Pinpoint the cell where the given text exists, returning its [X, Y] midpoint coordinate. 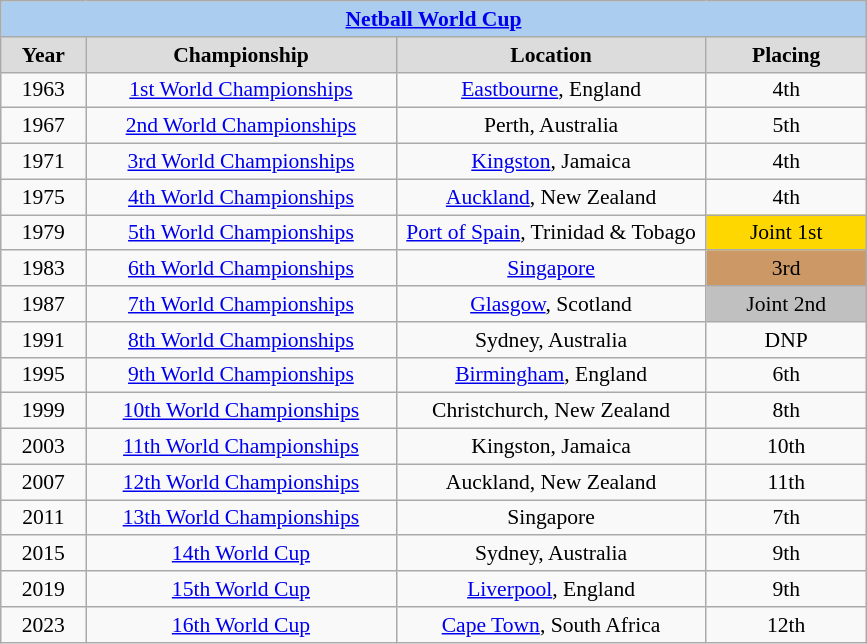
2019 [44, 589]
9th World Championships [241, 375]
1983 [44, 269]
2015 [44, 554]
Netball World Cup [434, 19]
Cape Town, South Africa [551, 625]
2011 [44, 518]
Liverpool, England [551, 589]
5th [786, 126]
DNP [786, 340]
Year [44, 55]
Location [551, 55]
3rd [786, 269]
Birmingham, England [551, 375]
15th World Cup [241, 589]
2023 [44, 625]
1979 [44, 233]
1963 [44, 90]
5th World Championships [241, 233]
3rd World Championships [241, 162]
Christchurch, New Zealand [551, 411]
12th [786, 625]
Joint 2nd [786, 304]
8th World Championships [241, 340]
2007 [44, 482]
1995 [44, 375]
1971 [44, 162]
4th World Championships [241, 197]
6th [786, 375]
1st World Championships [241, 90]
Placing [786, 55]
13th World Championships [241, 518]
11th World Championships [241, 447]
8th [786, 411]
14th World Cup [241, 554]
1987 [44, 304]
Glasgow, Scotland [551, 304]
12th World Championships [241, 482]
1999 [44, 411]
16th World Cup [241, 625]
1967 [44, 126]
7th World Championships [241, 304]
Port of Spain, Trinidad & Tobago [551, 233]
Perth, Australia [551, 126]
7th [786, 518]
10th World Championships [241, 411]
6th World Championships [241, 269]
2003 [44, 447]
1975 [44, 197]
10th [786, 447]
1991 [44, 340]
Championship [241, 55]
11th [786, 482]
2nd World Championships [241, 126]
Eastbourne, England [551, 90]
Joint 1st [786, 233]
